Find where the given text appears and provide that cell's center as [X, Y] coordinate. 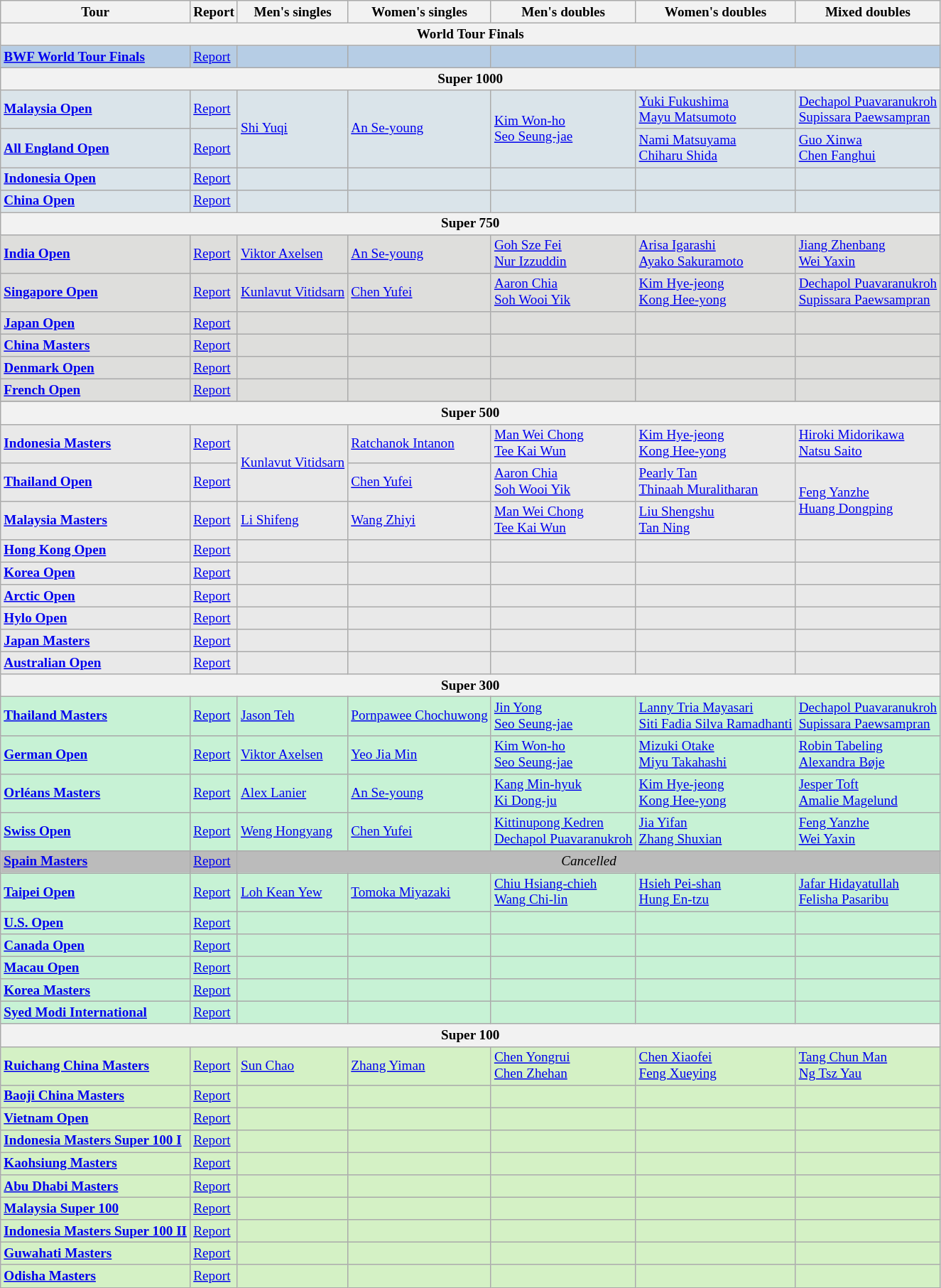
Jafar Hidayatullah Felisha Pasaribu [868, 892]
German Open [95, 754]
Mixed doubles [868, 12]
Yeo Jia Min [420, 754]
Japan Open [95, 323]
Goh Sze Fei Nur Izzuddin [563, 254]
Shi Yuqi [293, 129]
Kittinupong Kedren Dechapol Puavaranukroh [563, 831]
Indonesia Masters Super 100 II [95, 1231]
Syed Modi International [95, 1013]
Jason Teh [293, 716]
Korea Masters [95, 990]
Arctic Open [95, 595]
Alex Lanier [293, 793]
Guwahati Masters [95, 1254]
Feng Yanzhe Huang Dongping [868, 501]
Super 1000 [470, 79]
Tang Chun Man Ng Tsz Yau [868, 1066]
Wang Zhiyi [420, 520]
U.S. Open [95, 923]
Vietnam Open [95, 1119]
Denmark Open [95, 368]
Odisha Masters [95, 1276]
Men's singles [293, 12]
Malaysia Masters [95, 520]
Women's singles [420, 12]
Canada Open [95, 946]
BWF World Tour Finals [95, 57]
Feng Yanzhe Wei Yaxin [868, 831]
Super 100 [470, 1035]
Kaohsiung Masters [95, 1164]
Hylo Open [95, 618]
Ruichang China Masters [95, 1066]
All England Open [95, 148]
Spain Masters [95, 862]
China Masters [95, 345]
Japan Masters [95, 641]
Super 300 [470, 686]
Robin Tabeling Alexandra Bøje [868, 754]
Cancelled [588, 862]
Indonesia Open [95, 178]
Chen Yongrui Chen Zhehan [563, 1066]
Zhang Yiman [420, 1066]
Weng Hongyang [293, 831]
Indonesia Masters Super 100 I [95, 1141]
Arisa Igarashi Ayako Sakuramoto [716, 254]
Pornpawee Chochuwong [420, 716]
Hong Kong Open [95, 551]
Super 750 [470, 224]
Guo Xinwa Chen Fanghui [868, 148]
French Open [95, 391]
Loh Kean Yew [293, 892]
Pearly Tan Thinaah Muralitharan [716, 482]
Women's doubles [716, 12]
Abu Dhabi Masters [95, 1186]
Singapore Open [95, 292]
World Tour Finals [470, 34]
Australian Open [95, 663]
Nami Matsuyama Chiharu Shida [716, 148]
Liu Shengshu Tan Ning [716, 520]
Chiu Hsiang-chieh Wang Chi-lin [563, 892]
China Open [95, 201]
Kang Min-hyuk Ki Dong-ju [563, 793]
Lanny Tria Mayasari Siti Fadia Silva Ramadhanti [716, 716]
Taipei Open [95, 892]
Sun Chao [293, 1066]
Thailand Open [95, 482]
Baoji China Masters [95, 1096]
Jiang Zhenbang Wei Yaxin [868, 254]
Ratchanok Intanon [420, 443]
Swiss Open [95, 831]
Men's doubles [563, 12]
Hsieh Pei-shan Hung En-tzu [716, 892]
Li Shifeng [293, 520]
Thailand Masters [95, 716]
Mizuki Otake Miyu Takahashi [716, 754]
Malaysia Super 100 [95, 1208]
Jia Yifan Zhang Shuxian [716, 831]
Yuki Fukushima Mayu Matsumoto [716, 109]
Tomoka Miyazaki [420, 892]
Chen Xiaofei Feng Xueying [716, 1066]
Jesper Toft Amalie Magelund [868, 793]
Jin Yong Seo Seung-jae [563, 716]
Tour [95, 12]
Super 500 [470, 413]
India Open [95, 254]
Macau Open [95, 968]
Hiroki Midorikawa Natsu Saito [868, 443]
Orléans Masters [95, 793]
Indonesia Masters [95, 443]
Korea Open [95, 573]
Malaysia Open [95, 109]
